Return [X, Y] of the center of cell containing provided text 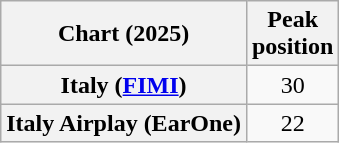
Italy (FIMI) [124, 85]
Chart (2025) [124, 34]
Italy Airplay (EarOne) [124, 123]
30 [292, 85]
Peakposition [292, 34]
22 [292, 123]
